Find where the given text appears and provide that cell's center as [X, Y] coordinate. 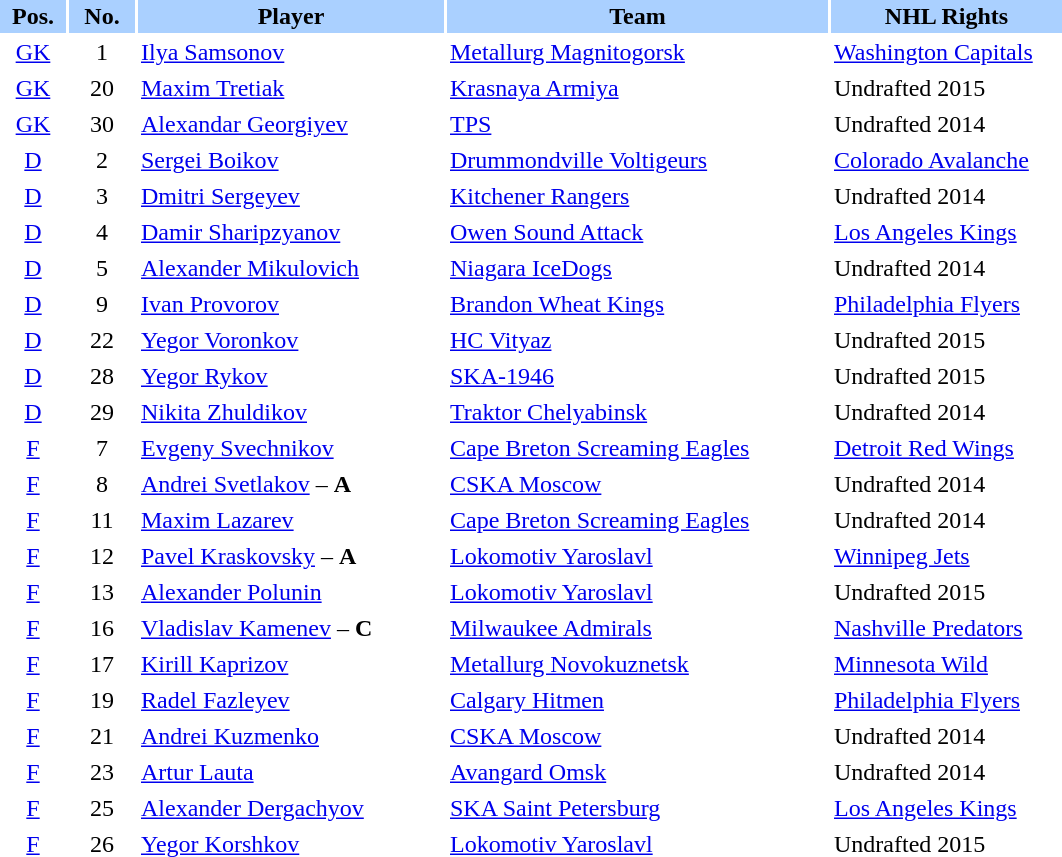
3 [102, 196]
SKA-1946 [638, 376]
21 [102, 736]
Avangard Omsk [638, 772]
Radel Fazleyev [291, 700]
Metallurg Magnitogorsk [638, 52]
25 [102, 808]
1 [102, 52]
Krasnaya Armiya [638, 88]
Pos. [33, 16]
Drummondville Voltigeurs [638, 160]
30 [102, 124]
17 [102, 664]
Washington Capitals [946, 52]
9 [102, 304]
Metallurg Novokuznetsk [638, 664]
2 [102, 160]
22 [102, 340]
Niagara IceDogs [638, 268]
Andrei Svetlakov – A [291, 484]
NHL Rights [946, 16]
Sergei Boikov [291, 160]
Maxim Tretiak [291, 88]
23 [102, 772]
Minnesota Wild [946, 664]
Detroit Red Wings [946, 448]
Yegor Voronkov [291, 340]
11 [102, 520]
Damir Sharipzyanov [291, 232]
16 [102, 628]
Nikita Zhuldikov [291, 412]
Traktor Chelyabinsk [638, 412]
Evgeny Svechnikov [291, 448]
Player [291, 16]
28 [102, 376]
7 [102, 448]
5 [102, 268]
Ivan Provorov [291, 304]
Kirill Kaprizov [291, 664]
Alexander Polunin [291, 592]
Ilya Samsonov [291, 52]
HC Vityaz [638, 340]
Andrei Kuzmenko [291, 736]
Nashville Predators [946, 628]
13 [102, 592]
29 [102, 412]
Kitchener Rangers [638, 196]
No. [102, 16]
Colorado Avalanche [946, 160]
Calgary Hitmen [638, 700]
Yegor Rykov [291, 376]
Alexander Dergachyov [291, 808]
Brandon Wheat Kings [638, 304]
8 [102, 484]
Milwaukee Admirals [638, 628]
TPS [638, 124]
Maxim Lazarev [291, 520]
19 [102, 700]
Artur Lauta [291, 772]
Alexander Mikulovich [291, 268]
12 [102, 556]
Owen Sound Attack [638, 232]
4 [102, 232]
Dmitri Sergeyev [291, 196]
Team [638, 16]
20 [102, 88]
SKA Saint Petersburg [638, 808]
Winnipeg Jets [946, 556]
Pavel Kraskovsky – A [291, 556]
Alexandar Georgiyev [291, 124]
Vladislav Kamenev – C [291, 628]
